Return the (x, y) coordinate for the center point of the cell that contains the specified text.  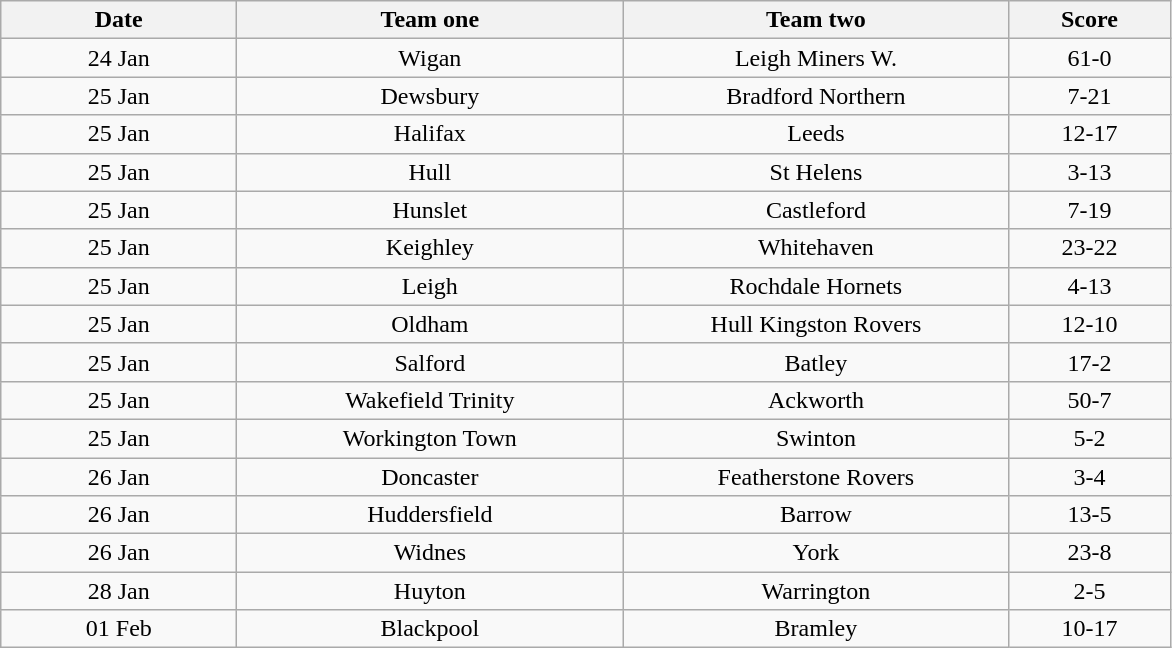
23-8 (1090, 553)
Warrington (816, 591)
10-17 (1090, 629)
Castleford (816, 210)
Whitehaven (816, 248)
Workington Town (430, 438)
York (816, 553)
Leigh (430, 286)
Ackworth (816, 400)
Leeds (816, 134)
7-21 (1090, 96)
Hull (430, 172)
Halifax (430, 134)
Oldham (430, 324)
Team one (430, 20)
Salford (430, 362)
St Helens (816, 172)
Huyton (430, 591)
23-22 (1090, 248)
Score (1090, 20)
13-5 (1090, 515)
3-13 (1090, 172)
Blackpool (430, 629)
Huddersfield (430, 515)
Barrow (816, 515)
Widnes (430, 553)
Doncaster (430, 477)
Hull Kingston Rovers (816, 324)
50-7 (1090, 400)
24 Jan (119, 58)
Wakefield Trinity (430, 400)
Swinton (816, 438)
01 Feb (119, 629)
Wigan (430, 58)
4-13 (1090, 286)
Batley (816, 362)
12-17 (1090, 134)
Team two (816, 20)
Bradford Northern (816, 96)
Leigh Miners W. (816, 58)
28 Jan (119, 591)
Bramley (816, 629)
3-4 (1090, 477)
Keighley (430, 248)
61-0 (1090, 58)
12-10 (1090, 324)
5-2 (1090, 438)
17-2 (1090, 362)
Dewsbury (430, 96)
Rochdale Hornets (816, 286)
Hunslet (430, 210)
Featherstone Rovers (816, 477)
7-19 (1090, 210)
Date (119, 20)
2-5 (1090, 591)
